Detect which cell encompasses the target text, then output its (X, Y) center coordinate. 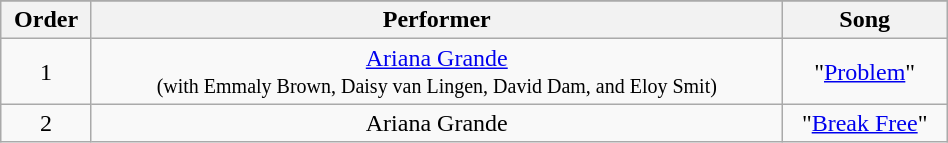
Performer (436, 20)
Ariana Grande (436, 123)
Order (46, 20)
"Problem" (864, 72)
Song (864, 20)
Ariana Grande (with Emmaly Brown, Daisy van Lingen, David Dam, and Eloy Smit) (436, 72)
"Break Free" (864, 123)
1 (46, 72)
2 (46, 123)
